Determine the [x, y] coordinate at the center of the cell enclosing the given text.  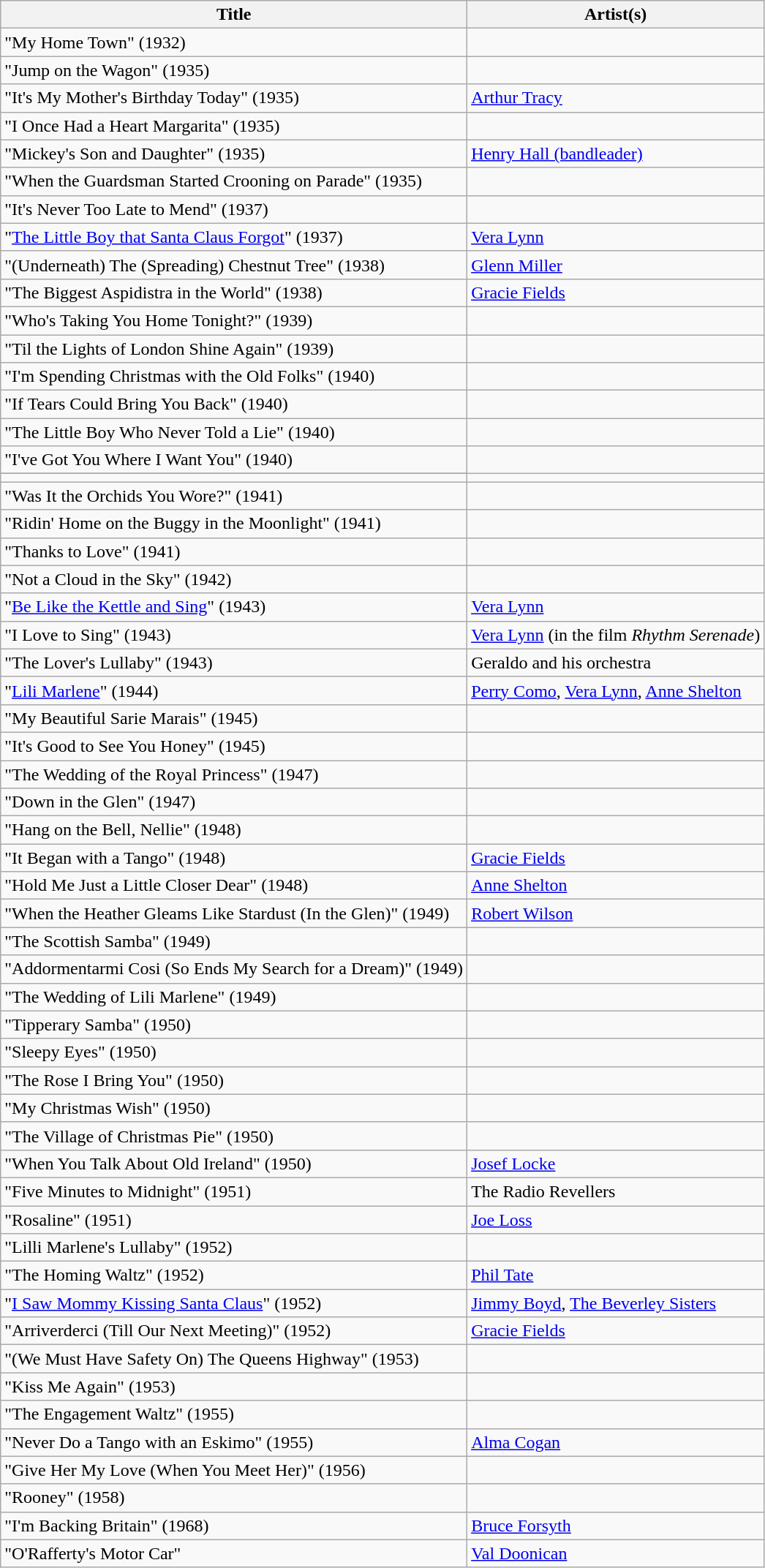
"Lilli Marlene's Lullaby" (1952) [234, 1248]
Vera Lynn (in the film Rhythm Serenade) [616, 635]
"The Little Boy that Santa Claus Forgot" (1937) [234, 237]
"The Little Boy Who Never Told a Lie" (1940) [234, 432]
"The Village of Christmas Pie" (1950) [234, 1136]
"Addormentarmi Cosi (So Ends My Search for a Dream)" (1949) [234, 969]
"Never Do a Tango with an Eskimo" (1955) [234, 1442]
"When the Guardsman Started Crooning on Parade" (1935) [234, 181]
"I Once Had a Heart Margarita" (1935) [234, 126]
"(We Must Have Safety On) The Queens Highway" (1953) [234, 1359]
"Five Minutes to Midnight" (1951) [234, 1191]
"It's Never Too Late to Mend" (1937) [234, 209]
"The Homing Waltz" (1952) [234, 1275]
"The Engagement Waltz" (1955) [234, 1414]
"Tipperary Samba" (1950) [234, 1025]
"The Scottish Samba" (1949) [234, 941]
"It's Good to See You Honey" (1945) [234, 746]
"When the Heather Gleams Like Stardust (In the Glen)" (1949) [234, 913]
"Rooney" (1958) [234, 1498]
"Arriverderci (Till Our Next Meeting)" (1952) [234, 1331]
"(Underneath) The (Spreading) Chestnut Tree" (1938) [234, 265]
"The Wedding of Lili Marlene" (1949) [234, 997]
"My Christmas Wish" (1950) [234, 1108]
"It's My Mother's Birthday Today" (1935) [234, 98]
Josef Locke [616, 1164]
Henry Hall (bandleader) [616, 154]
"Lili Marlene" (1944) [234, 690]
"When You Talk About Old Ireland" (1950) [234, 1164]
Perry Como, Vera Lynn, Anne Shelton [616, 690]
Arthur Tracy [616, 98]
"I've Got You Where I Want You" (1940) [234, 460]
Anne Shelton [616, 886]
"My Beautiful Sarie Marais" (1945) [234, 718]
Jimmy Boyd, The Beverley Sisters [616, 1303]
Bruce Forsyth [616, 1526]
"Mickey's Son and Daughter" (1935) [234, 154]
"Give Her My Love (When You Meet Her)" (1956) [234, 1470]
"Hang on the Bell, Nellie" (1948) [234, 830]
"O'Rafferty's Motor Car" [234, 1553]
"Ridin' Home on the Buggy in the Moonlight" (1941) [234, 524]
"Jump on the Wagon" (1935) [234, 70]
"The Biggest Aspidistra in the World" (1938) [234, 293]
Glenn Miller [616, 265]
"I'm Spending Christmas with the Old Folks" (1940) [234, 377]
Geraldo and his orchestra [616, 663]
"It Began with a Tango" (1948) [234, 858]
Title [234, 15]
"Down in the Glen" (1947) [234, 802]
"I Saw Mommy Kissing Santa Claus" (1952) [234, 1303]
"Kiss Me Again" (1953) [234, 1387]
Alma Cogan [616, 1442]
"Not a Cloud in the Sky" (1942) [234, 579]
Val Doonican [616, 1553]
"Be Like the Kettle and Sing" (1943) [234, 607]
Robert Wilson [616, 913]
Joe Loss [616, 1219]
"Thanks to Love" (1941) [234, 551]
"Til the Lights of London Shine Again" (1939) [234, 349]
"The Rose I Bring You" (1950) [234, 1080]
"Was It the Orchids You Wore?" (1941) [234, 496]
"If Tears Could Bring You Back" (1940) [234, 404]
The Radio Revellers [616, 1191]
Artist(s) [616, 15]
"I'm Backing Britain" (1968) [234, 1526]
"Sleepy Eyes" (1950) [234, 1052]
"The Wedding of the Royal Princess" (1947) [234, 774]
"Who's Taking You Home Tonight?" (1939) [234, 320]
"Rosaline" (1951) [234, 1219]
Phil Tate [616, 1275]
"My Home Town" (1932) [234, 42]
"The Lover's Lullaby" (1943) [234, 663]
"I Love to Sing" (1943) [234, 635]
"Hold Me Just a Little Closer Dear" (1948) [234, 886]
